From the cell containing the given text, extract its center point as [X, Y] coordinate. 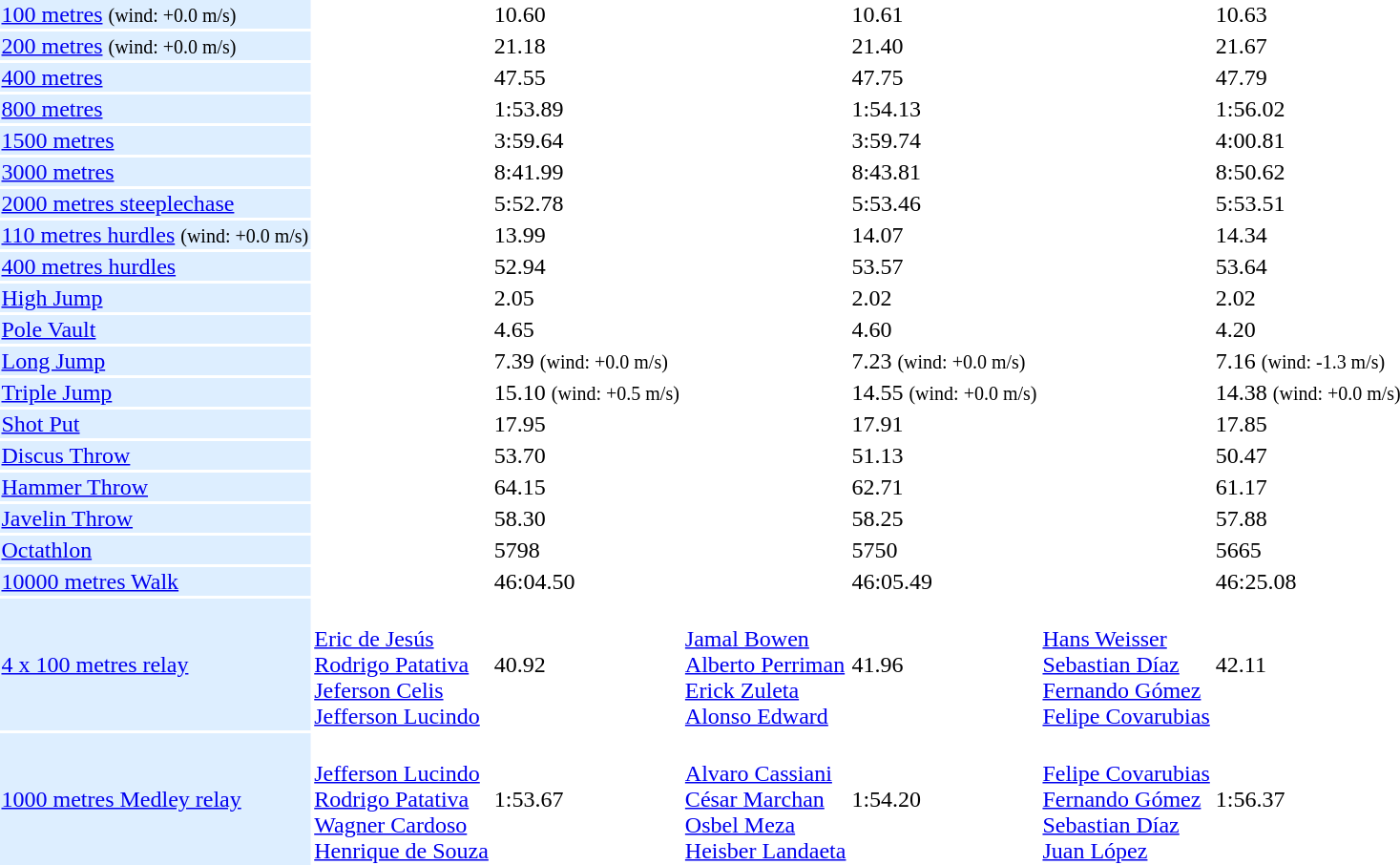
14.07 [945, 235]
51.13 [945, 455]
47.55 [586, 77]
21.40 [945, 46]
17.95 [586, 424]
Hammer Throw [155, 487]
3:59.74 [945, 140]
2.05 [586, 298]
Javelin Throw [155, 518]
Jamal Bowen Alberto Perriman Erick Zuleta Alonso Edward [765, 665]
1:53.67 [586, 799]
400 metres [155, 77]
7.23 (wind: +0.0 m/s) [945, 361]
8:41.99 [586, 172]
Long Jump [155, 361]
62.71 [945, 487]
100 metres (wind: +0.0 m/s) [155, 14]
1:53.89 [586, 109]
Alvaro Cassiani César Marchan Osbel Meza Heisber Landaeta [765, 799]
1500 metres [155, 140]
High Jump [155, 298]
40.92 [586, 665]
7.39 (wind: +0.0 m/s) [586, 361]
2.02 [945, 298]
3000 metres [155, 172]
1:54.20 [945, 799]
2000 metres steeplechase [155, 203]
46:05.49 [945, 581]
400 metres hurdles [155, 266]
58.25 [945, 518]
4 x 100 metres relay [155, 665]
Pole Vault [155, 329]
46:04.50 [586, 581]
Discus Throw [155, 455]
10.61 [945, 14]
1:54.13 [945, 109]
15.10 (wind: +0.5 m/s) [586, 392]
800 metres [155, 109]
52.94 [586, 266]
Jefferson Lucindo Rodrigo Patativa Wagner Cardoso Henrique de Souza [402, 799]
5798 [586, 550]
Shot Put [155, 424]
14.55 (wind: +0.0 m/s) [945, 392]
5:52.78 [586, 203]
Felipe Covarubias Fernando Gómez Sebastian Díaz Juan López [1126, 799]
Hans Weisser Sebastian Díaz Fernando Gómez Felipe Covarubias [1126, 665]
13.99 [586, 235]
21.18 [586, 46]
64.15 [586, 487]
53.57 [945, 266]
5:53.46 [945, 203]
17.91 [945, 424]
10000 metres Walk [155, 581]
47.75 [945, 77]
3:59.64 [586, 140]
4.60 [945, 329]
53.70 [586, 455]
110 metres hurdles (wind: +0.0 m/s) [155, 235]
41.96 [945, 665]
200 metres (wind: +0.0 m/s) [155, 46]
Eric de Jesús Rodrigo Patativa Jeferson Celis Jefferson Lucindo [402, 665]
10.60 [586, 14]
4.65 [586, 329]
1000 metres Medley relay [155, 799]
Octathlon [155, 550]
8:43.81 [945, 172]
58.30 [586, 518]
Triple Jump [155, 392]
5750 [945, 550]
